Extract the [X, Y] coordinate from the center of the cell holding the provided text.  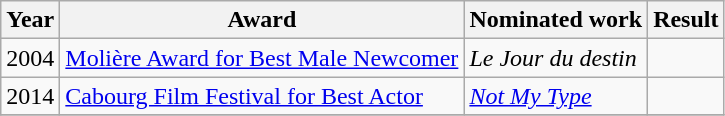
2014 [30, 96]
Award [262, 20]
Result [686, 20]
Not My Type [556, 96]
Le Jour du destin [556, 58]
2004 [30, 58]
Nominated work [556, 20]
Year [30, 20]
Molière Award for Best Male Newcomer [262, 58]
Cabourg Film Festival for Best Actor [262, 96]
